Locate the cell with the specified text and output its (X, Y) center coordinate. 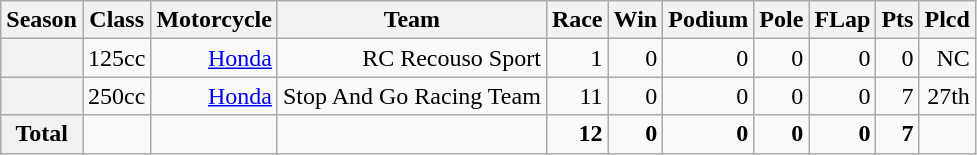
125cc (116, 58)
Stop And Go Racing Team (412, 96)
12 (577, 134)
Class (116, 20)
Motorcycle (214, 20)
Season (42, 20)
Race (577, 20)
Pole (782, 20)
Team (412, 20)
11 (577, 96)
1 (577, 58)
Total (42, 134)
27th (947, 96)
Podium (708, 20)
Win (636, 20)
FLap (842, 20)
250cc (116, 96)
RC Recouso Sport (412, 58)
Plcd (947, 20)
NC (947, 58)
Pts (898, 20)
